Locate the cell with the specified text and output its (x, y) center coordinate. 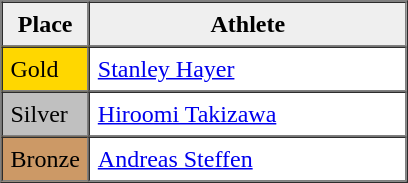
Place (46, 24)
Bronze (46, 158)
Andreas Steffen (248, 158)
Athlete (248, 24)
Hiroomi Takizawa (248, 114)
Gold (46, 68)
Stanley Hayer (248, 68)
Silver (46, 114)
